Capture the cell that displays the provided text and extract its (X, Y) central coordinate. 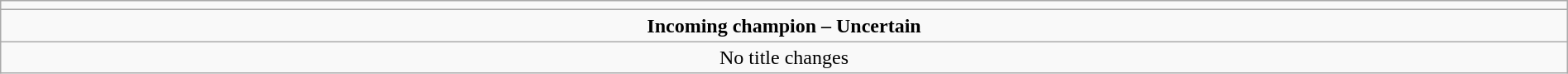
No title changes (784, 57)
Incoming champion – Uncertain (784, 26)
